Find where the given text appears and provide that cell's center as (x, y) coordinate. 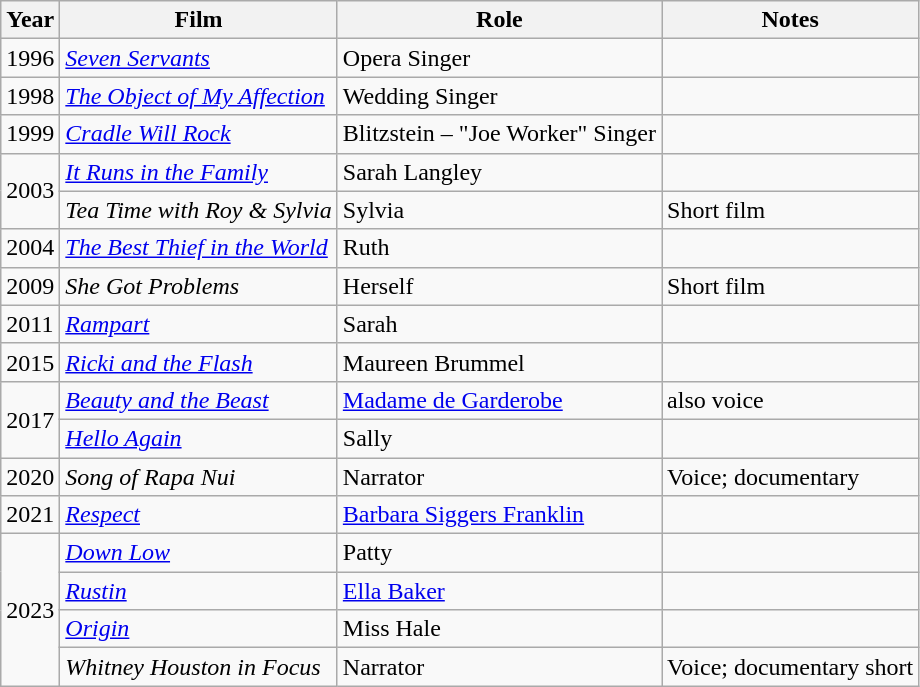
also voice (790, 400)
Cradle Will Rock (199, 134)
The Object of My Affection (199, 96)
2009 (30, 286)
Opera Singer (499, 58)
Year (30, 20)
Film (199, 20)
Seven Servants (199, 58)
2011 (30, 324)
2020 (30, 477)
Sylvia (499, 210)
Ricki and the Flash (199, 362)
Herself (499, 286)
Voice; documentary short (790, 667)
1999 (30, 134)
Miss Hale (499, 629)
The Best Thief in the World (199, 248)
Beauty and the Beast (199, 400)
Notes (790, 20)
Barbara Siggers Franklin (499, 515)
Wedding Singer (499, 96)
Sarah (499, 324)
Hello Again (199, 438)
Madame de Garderobe (499, 400)
Voice; documentary (790, 477)
Song of Rapa Nui (199, 477)
Ruth (499, 248)
Rampart (199, 324)
Blitzstein – "Joe Worker" Singer (499, 134)
Ella Baker (499, 591)
2015 (30, 362)
Sally (499, 438)
Maureen Brummel (499, 362)
1996 (30, 58)
Down Low (199, 553)
Respect (199, 515)
Role (499, 20)
2003 (30, 191)
2004 (30, 248)
She Got Problems (199, 286)
It Runs in the Family (199, 172)
Patty (499, 553)
2023 (30, 610)
Origin (199, 629)
Whitney Houston in Focus (199, 667)
Rustin (199, 591)
2017 (30, 419)
Sarah Langley (499, 172)
2021 (30, 515)
Tea Time with Roy & Sylvia (199, 210)
1998 (30, 96)
